Output the (x, y) coordinate of the center of the cell containing the given text.  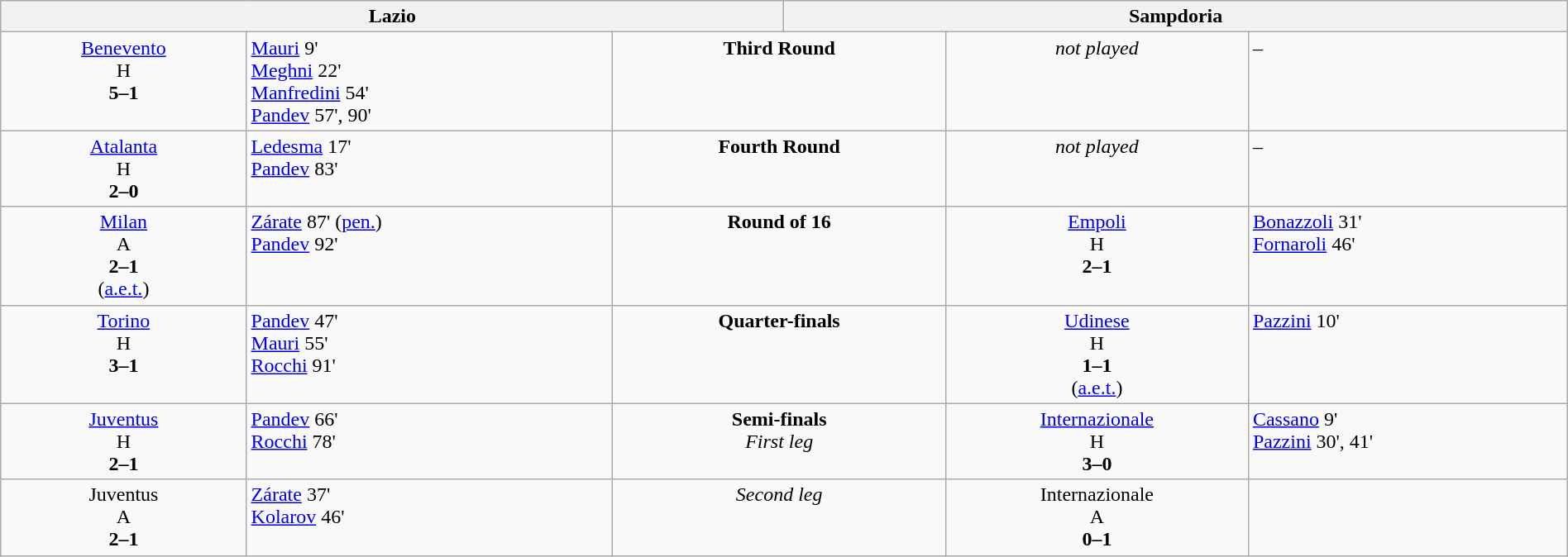
Lazio (392, 17)
EmpoliH2–1 (1097, 256)
Sampdoria (1176, 17)
Cassano 9'Pazzini 30', 41' (1408, 441)
Pandev 66'Rocchi 78' (430, 441)
Ledesma 17'Pandev 83' (430, 169)
Zárate 87' (pen.)Pandev 92' (430, 256)
JuventusA2–1 (124, 517)
Mauri 9'Meghni 22'Manfredini 54'Pandev 57', 90' (430, 81)
Quarter-finals (779, 354)
JuventusH2–1 (124, 441)
Round of 16 (779, 256)
AtalantaH2–0 (124, 169)
Pazzini 10' (1408, 354)
Third Round (779, 81)
Bonazzoli 31'Fornaroli 46' (1408, 256)
BeneventoH5–1 (124, 81)
InternazionaleA0–1 (1097, 517)
MilanA2–1(a.e.t.) (124, 256)
Zárate 37'Kolarov 46' (430, 517)
Pandev 47'Mauri 55'Rocchi 91' (430, 354)
TorinoH3–1 (124, 354)
Fourth Round (779, 169)
InternazionaleH3–0 (1097, 441)
Semi-finalsFirst leg (779, 441)
Second leg (779, 517)
UdineseH1–1(a.e.t.) (1097, 354)
